Identify which cell holds the provided text, then report its [X, Y] central coordinate. 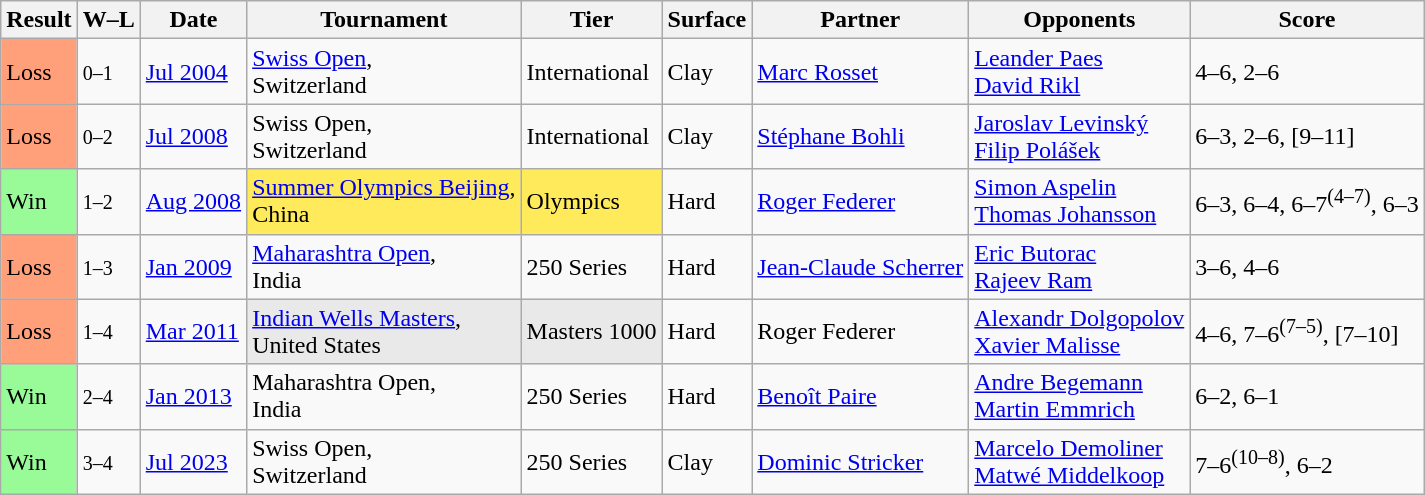
1–4 [108, 332]
Jaroslav Levinský Filip Polášek [1080, 136]
4–6, 2–6 [1307, 72]
Mar 2011 [193, 332]
Dominic Stricker [860, 462]
Jul 2023 [193, 462]
7–6(10–8), 6–2 [1307, 462]
Score [1307, 20]
Marc Rosset [860, 72]
Result [39, 20]
Indian Wells Masters, United States [384, 332]
0–2 [108, 136]
Eric Butorac Rajeev Ram [1080, 266]
Opponents [1080, 20]
4–6, 7–6(7–5), [7–10] [1307, 332]
Partner [860, 20]
Benoît Paire [860, 396]
Jan 2013 [193, 396]
Olympics [592, 202]
Date [193, 20]
Tournament [384, 20]
Jul 2008 [193, 136]
Aug 2008 [193, 202]
Summer Olympics Beijing, China [384, 202]
6–3, 2–6, [9–11] [1307, 136]
Surface [707, 20]
Jul 2004 [193, 72]
3–6, 4–6 [1307, 266]
2–4 [108, 396]
Stéphane Bohli [860, 136]
6–2, 6–1 [1307, 396]
Jean-Claude Scherrer [860, 266]
Leander Paes David Rikl [1080, 72]
Andre Begemann Martin Emmrich [1080, 396]
Simon Aspelin Thomas Johansson [1080, 202]
Masters 1000 [592, 332]
Alexandr Dolgopolov Xavier Malisse [1080, 332]
1–2 [108, 202]
0–1 [108, 72]
Tier [592, 20]
3–4 [108, 462]
6–3, 6–4, 6–7(4–7), 6–3 [1307, 202]
Marcelo Demoliner Matwé Middelkoop [1080, 462]
W–L [108, 20]
1–3 [108, 266]
Jan 2009 [193, 266]
